Provide the (x, y) coordinate of the cell's center where the given text is located.  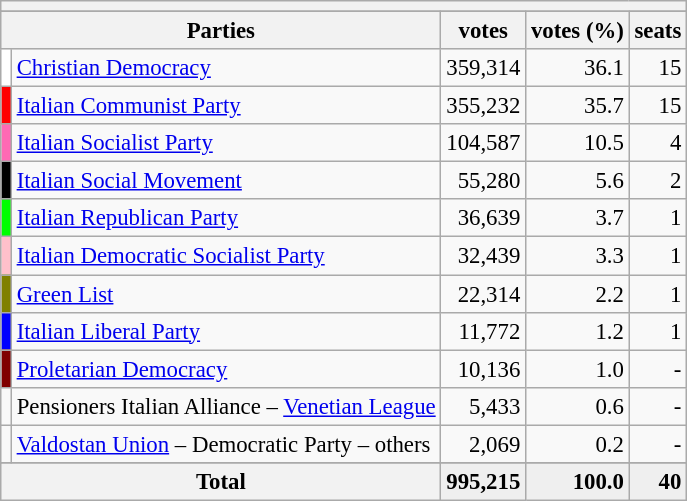
355,232 (484, 106)
2,069 (484, 444)
36,639 (484, 219)
2 (658, 181)
1.0 (578, 369)
Parties (221, 31)
40 (658, 482)
5.6 (578, 181)
0.6 (578, 406)
4 (658, 143)
Valdostan Union – Democratic Party – others (226, 444)
Italian Democratic Socialist Party (226, 256)
Proletarian Democracy (226, 369)
11,772 (484, 331)
seats (658, 31)
3.3 (578, 256)
1.2 (578, 331)
Italian Liberal Party (226, 331)
votes (%) (578, 31)
36.1 (578, 68)
100.0 (578, 482)
Italian Socialist Party (226, 143)
104,587 (484, 143)
995,215 (484, 482)
Italian Social Movement (226, 181)
Christian Democracy (226, 68)
2.2 (578, 294)
Green List (226, 294)
32,439 (484, 256)
10.5 (578, 143)
55,280 (484, 181)
Total (221, 482)
votes (484, 31)
359,314 (484, 68)
5,433 (484, 406)
10,136 (484, 369)
0.2 (578, 444)
Pensioners Italian Alliance – Venetian League (226, 406)
Italian Communist Party (226, 106)
Italian Republican Party (226, 219)
3.7 (578, 219)
22,314 (484, 294)
35.7 (578, 106)
